Identify which cell holds the provided text, then report its (x, y) central coordinate. 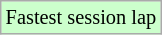
Fastest session lap (81, 17)
